Scan for the cell matching the given text and deliver its [X, Y] coordinate at center. 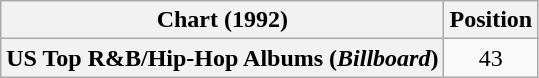
Chart (1992) [222, 20]
Position [491, 20]
43 [491, 58]
US Top R&B/Hip-Hop Albums (Billboard) [222, 58]
